For the text-containing cell, return its midpoint in (x, y) coordinate format. 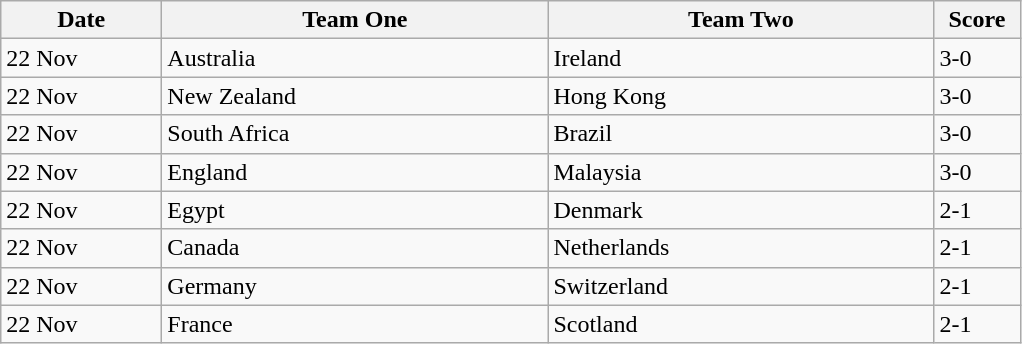
Team One (355, 20)
Scotland (741, 324)
Switzerland (741, 286)
Australia (355, 58)
New Zealand (355, 96)
South Africa (355, 134)
Germany (355, 286)
Date (82, 20)
Hong Kong (741, 96)
Ireland (741, 58)
Brazil (741, 134)
Egypt (355, 210)
England (355, 172)
Score (977, 20)
Netherlands (741, 248)
France (355, 324)
Team Two (741, 20)
Canada (355, 248)
Malaysia (741, 172)
Denmark (741, 210)
